Output the [x, y] coordinate of the center of the cell containing the given text.  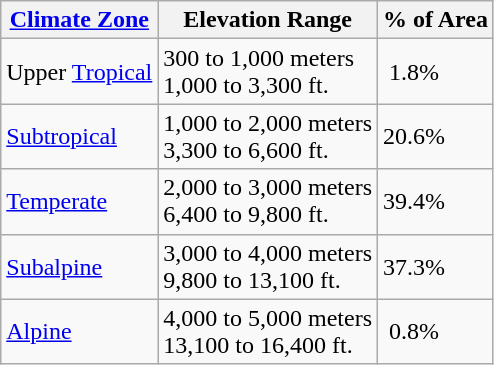
20.6% [436, 136]
Elevation Range [268, 20]
Upper Tropical [80, 72]
300 to 1,000 meters1,000 to 3,300 ft. [268, 72]
4,000 to 5,000 meters13,100 to 16,400 ft. [268, 332]
Climate Zone [80, 20]
Temperate [80, 202]
Alpine [80, 332]
Subalpine [80, 266]
Subtropical [80, 136]
37.3% [436, 266]
2,000 to 3,000 meters6,400 to 9,800 ft. [268, 202]
39.4% [436, 202]
3,000 to 4,000 meters9,800 to 13,100 ft. [268, 266]
1.8% [436, 72]
1,000 to 2,000 meters3,300 to 6,600 ft. [268, 136]
% of Area [436, 20]
0.8% [436, 332]
